Return the (X, Y) coordinate for the center point of the cell that contains the specified text.  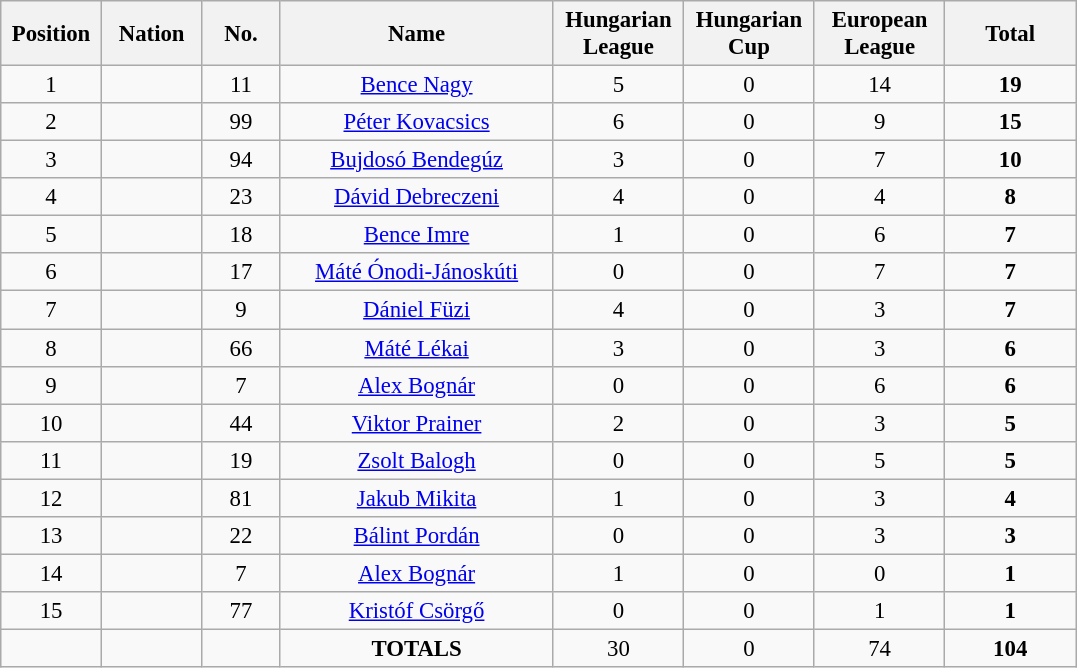
77 (241, 611)
Nation (152, 34)
22 (241, 536)
17 (241, 273)
Bálint Pordán (416, 536)
18 (241, 235)
Name (416, 34)
81 (241, 498)
Hungarian League (618, 34)
30 (618, 648)
Jakub Mikita (416, 498)
Hungarian Cup (750, 34)
Bujdosó Bendegúz (416, 160)
99 (241, 122)
104 (1010, 648)
44 (241, 423)
Bence Imre (416, 235)
TOTALS (416, 648)
Dániel Füzi (416, 310)
Zsolt Balogh (416, 460)
No. (241, 34)
Máté Ónodi-Jánoskúti (416, 273)
European League (880, 34)
13 (52, 536)
Bence Nagy (416, 85)
Dávid Debreczeni (416, 197)
Kristóf Csörgő (416, 611)
12 (52, 498)
Máté Lékai (416, 348)
Total (1010, 34)
66 (241, 348)
Position (52, 34)
74 (880, 648)
Péter Kovacsics (416, 122)
Viktor Prainer (416, 423)
23 (241, 197)
94 (241, 160)
